Return the (X, Y) coordinate for the center point of the cell that contains the specified text.  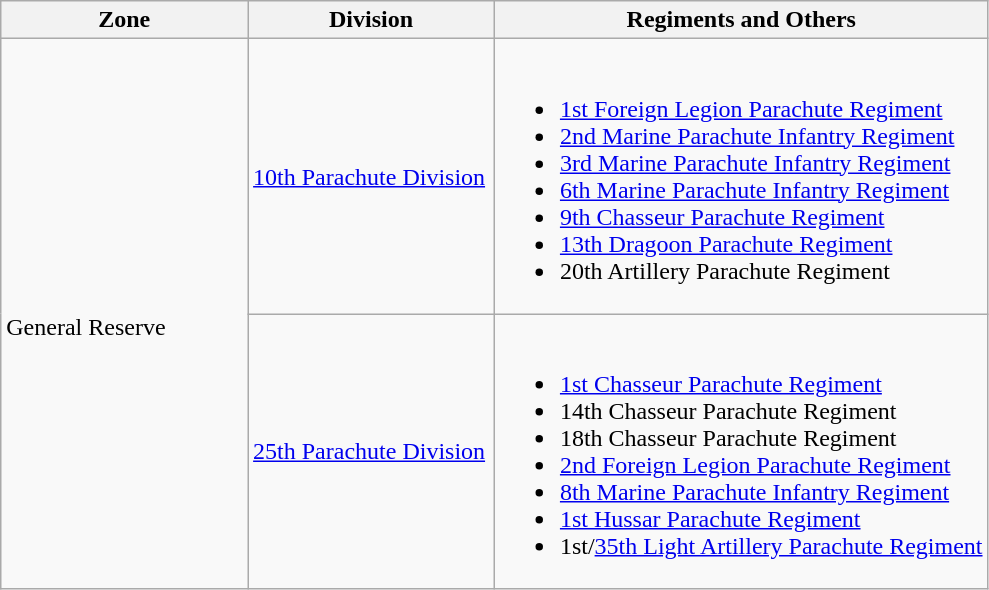
10th Parachute Division (372, 176)
General Reserve (124, 314)
25th Parachute Division (372, 452)
Zone (124, 20)
Regiments and Others (741, 20)
Division (372, 20)
